Capture the cell that displays the provided text and extract its (x, y) central coordinate. 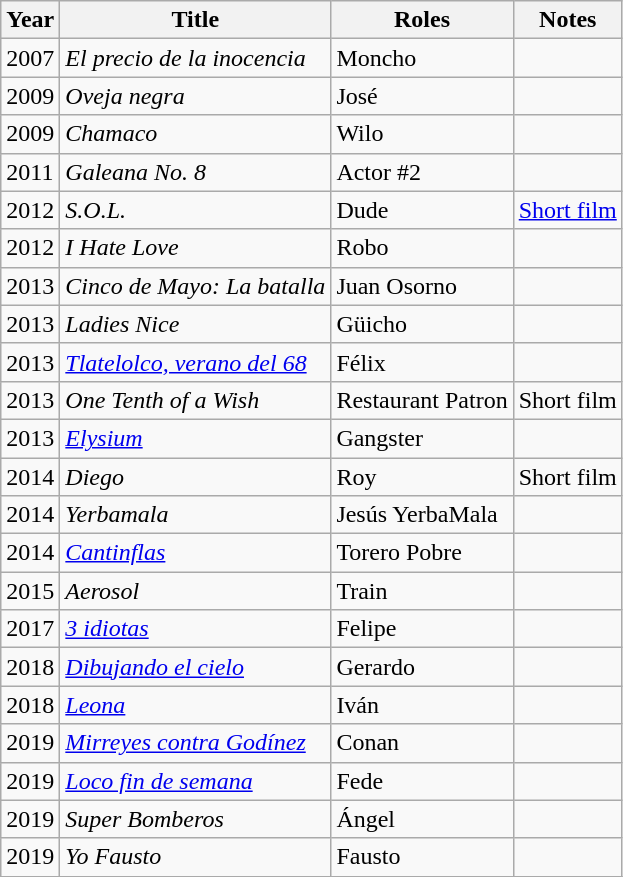
Cinco de Mayo: La batalla (196, 286)
Chamaco (196, 134)
Wilo (422, 134)
Iván (422, 705)
Ángel (422, 819)
Super Bomberos (196, 819)
Yo Fausto (196, 857)
Mirreyes contra Godínez (196, 743)
Ladies Nice (196, 324)
El precio de la inocencia (196, 58)
José (422, 96)
3 idiotas (196, 629)
Actor #2 (422, 172)
2011 (30, 172)
Conan (422, 743)
Torero Pobre (422, 553)
Galeana No. 8 (196, 172)
Dude (422, 210)
2017 (30, 629)
Year (30, 20)
Oveja negra (196, 96)
One Tenth of a Wish (196, 400)
Aerosol (196, 591)
Train (422, 591)
Fede (422, 781)
2015 (30, 591)
Loco fin de semana (196, 781)
Cantinflas (196, 553)
Tlatelolco, verano del 68 (196, 362)
Roy (422, 477)
Dibujando el cielo (196, 667)
I Hate Love (196, 248)
Gangster (422, 438)
Fausto (422, 857)
Jesús YerbaMala (422, 515)
Title (196, 20)
Güicho (422, 324)
2007 (30, 58)
Moncho (422, 58)
Leona (196, 705)
Elysium (196, 438)
Roles (422, 20)
Felipe (422, 629)
Félix (422, 362)
S.O.L. (196, 210)
Gerardo (422, 667)
Restaurant Patron (422, 400)
Robo (422, 248)
Juan Osorno (422, 286)
Yerbamala (196, 515)
Notes (568, 20)
Diego (196, 477)
